Return [x, y] of the center of cell containing provided text 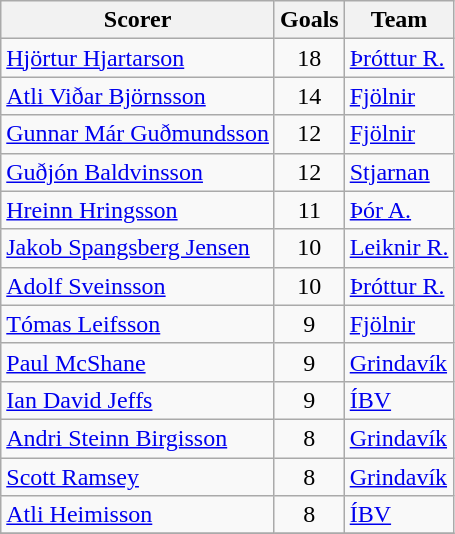
Scott Ramsey [138, 477]
14 [309, 96]
Hreinn Hringsson [138, 210]
Jakob Spangsberg Jensen [138, 248]
Goals [309, 20]
Atli Viðar Björnsson [138, 96]
Paul McShane [138, 362]
Þór A. [399, 210]
Adolf Sveinsson [138, 286]
Hjörtur Hjartarson [138, 58]
Stjarnan [399, 172]
Andri Steinn Birgisson [138, 438]
11 [309, 210]
18 [309, 58]
Tómas Leifsson [138, 324]
Guðjón Baldvinsson [138, 172]
Team [399, 20]
Ian David Jeffs [138, 400]
Scorer [138, 20]
Gunnar Már Guðmundsson [138, 134]
Atli Heimisson [138, 515]
Leiknir R. [399, 248]
